Return (x, y) of the center of cell containing provided text 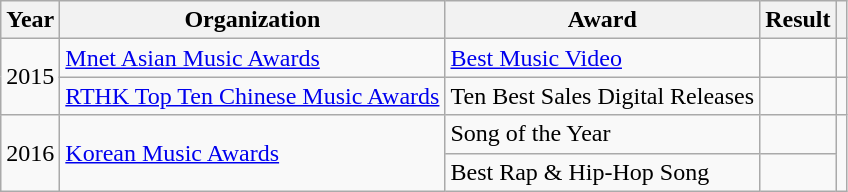
Result (798, 20)
Year (30, 20)
2016 (30, 153)
Korean Music Awards (252, 153)
Ten Best Sales Digital Releases (602, 96)
Best Music Video (602, 58)
RTHK Top Ten Chinese Music Awards (252, 96)
Best Rap & Hip-Hop Song (602, 172)
Mnet Asian Music Awards (252, 58)
Award (602, 20)
Organization (252, 20)
2015 (30, 77)
Song of the Year (602, 134)
